Capture the cell that displays the provided text and extract its (X, Y) central coordinate. 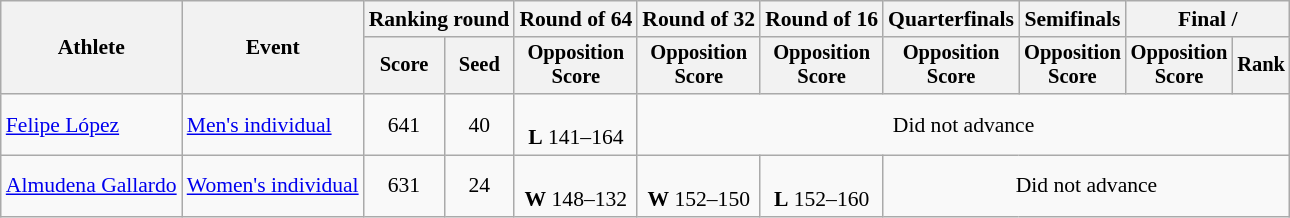
641 (404, 124)
24 (479, 186)
Rank (1261, 66)
Semifinals (1072, 19)
Seed (479, 66)
Round of 16 (822, 19)
Women's individual (273, 186)
Event (273, 48)
631 (404, 186)
Men's individual (273, 124)
Quarterfinals (951, 19)
Final / (1208, 19)
Ranking round (440, 19)
Felipe López (92, 124)
40 (479, 124)
L 152–160 (822, 186)
Athlete (92, 48)
Round of 64 (576, 19)
W 152–150 (698, 186)
Round of 32 (698, 19)
L 141–164 (576, 124)
W 148–132 (576, 186)
Almudena Gallardo (92, 186)
Score (404, 66)
